For the text-containing cell, return its midpoint in [x, y] coordinate format. 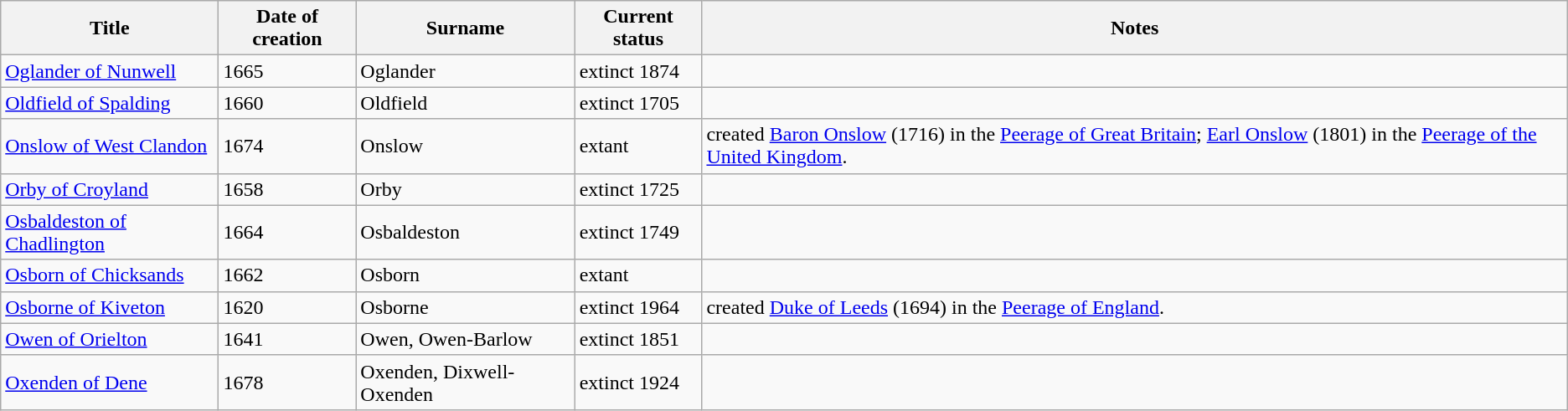
extinct 1705 [638, 103]
1620 [287, 307]
1660 [287, 103]
1658 [287, 189]
Oxenden, Dixwell-Oxenden [466, 382]
1665 [287, 71]
Oldfield [466, 103]
created Baron Onslow (1716) in the Peerage of Great Britain; Earl Onslow (1801) in the Peerage of the United Kingdom. [1134, 146]
Surname [466, 28]
created Duke of Leeds (1694) in the Peerage of England. [1134, 307]
extinct 1924 [638, 382]
1674 [287, 146]
Osborne of Kiveton [110, 307]
Notes [1134, 28]
extinct 1749 [638, 233]
Onslow of West Clandon [110, 146]
Orby [466, 189]
Osbaldeston of Chadlington [110, 233]
1664 [287, 233]
Osborn [466, 275]
Owen, Owen-Barlow [466, 339]
Oglander of Nunwell [110, 71]
Owen of Orielton [110, 339]
Onslow [466, 146]
extinct 1725 [638, 189]
extinct 1874 [638, 71]
Osborne [466, 307]
Oxenden of Dene [110, 382]
1662 [287, 275]
Oldfield of Spalding [110, 103]
Current status [638, 28]
1678 [287, 382]
extinct 1964 [638, 307]
Orby of Croyland [110, 189]
Title [110, 28]
Osbaldeston [466, 233]
Date of creation [287, 28]
Osborn of Chicksands [110, 275]
1641 [287, 339]
extinct 1851 [638, 339]
Oglander [466, 71]
